Identify which cell holds the provided text, then report its [X, Y] central coordinate. 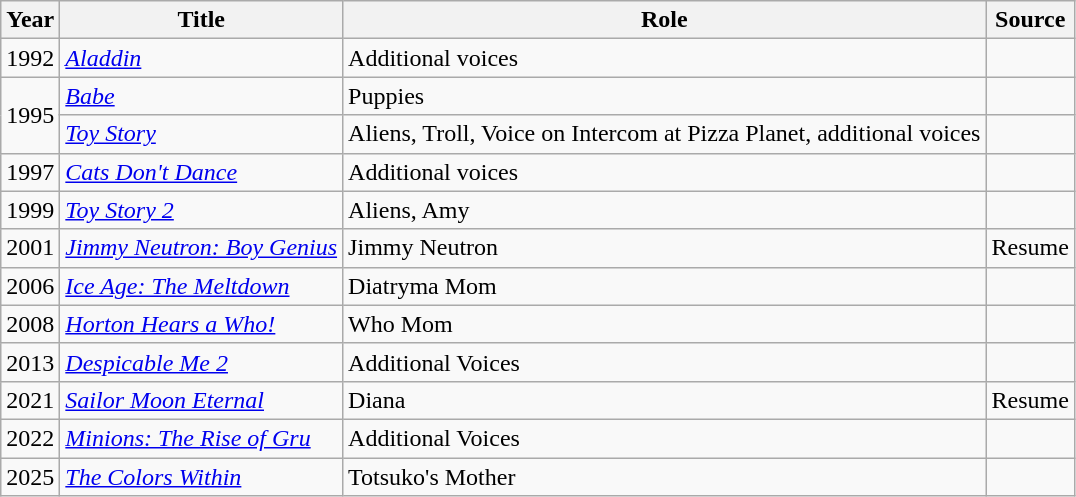
Who Mom [664, 324]
Babe [202, 96]
Diana [664, 400]
Aliens, Troll, Voice on Intercom at Pizza Planet, additional voices [664, 134]
2013 [30, 362]
2006 [30, 286]
The Colors Within [202, 477]
Ice Age: The Meltdown [202, 286]
Source [1030, 20]
1995 [30, 115]
2022 [30, 438]
Cats Don't Dance [202, 172]
Puppies [664, 96]
Toy Story [202, 134]
1992 [30, 58]
Despicable Me 2 [202, 362]
2025 [30, 477]
Aladdin [202, 58]
Role [664, 20]
Year [30, 20]
1999 [30, 210]
Jimmy Neutron [664, 248]
2008 [30, 324]
Minions: The Rise of Gru [202, 438]
2001 [30, 248]
Horton Hears a Who! [202, 324]
Totsuko's Mother [664, 477]
1997 [30, 172]
Title [202, 20]
Toy Story 2 [202, 210]
Diatryma Mom [664, 286]
Jimmy Neutron: Boy Genius [202, 248]
Aliens, Amy [664, 210]
2021 [30, 400]
Sailor Moon Eternal [202, 400]
